For the text-containing cell, return its midpoint in [X, Y] coordinate format. 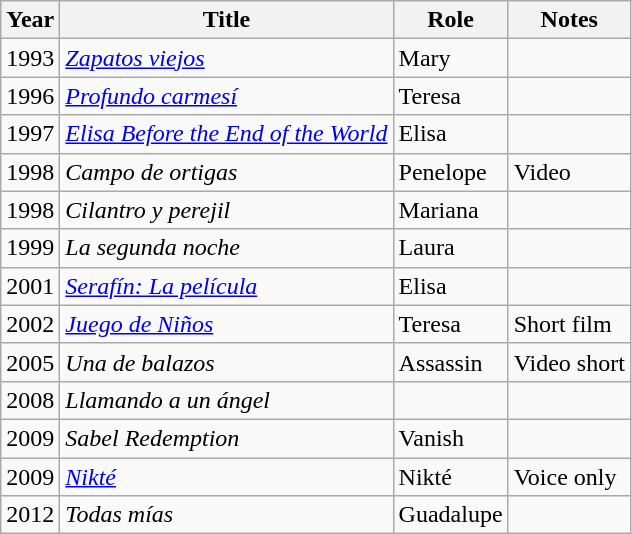
1996 [30, 96]
Una de balazos [226, 362]
1997 [30, 134]
Year [30, 20]
Short film [569, 324]
Todas mías [226, 515]
Mary [450, 58]
2005 [30, 362]
Video short [569, 362]
Llamando a un ángel [226, 400]
Penelope [450, 172]
Serafín: La película [226, 286]
Role [450, 20]
Profundo carmesí [226, 96]
2001 [30, 286]
1999 [30, 248]
Laura [450, 248]
1993 [30, 58]
Sabel Redemption [226, 438]
Cilantro y perejil [226, 210]
Assassin [450, 362]
Juego de Niños [226, 324]
Title [226, 20]
Guadalupe [450, 515]
Campo de ortigas [226, 172]
Mariana [450, 210]
2012 [30, 515]
2008 [30, 400]
Zapatos viejos [226, 58]
Voice only [569, 477]
Vanish [450, 438]
Elisa Before the End of the World [226, 134]
Video [569, 172]
Notes [569, 20]
La segunda noche [226, 248]
2002 [30, 324]
